Output the [x, y] coordinate of the center of the cell containing the given text.  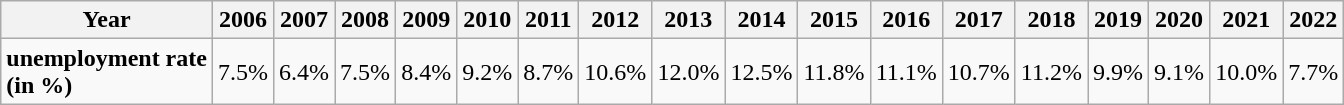
6.4% [304, 72]
10.7% [978, 72]
2008 [366, 20]
9.2% [488, 72]
11.8% [834, 72]
12.5% [762, 72]
2014 [762, 20]
2009 [426, 20]
7.7% [1314, 72]
2011 [548, 20]
12.0% [688, 72]
2013 [688, 20]
8.7% [548, 72]
2022 [1314, 20]
9.9% [1118, 72]
10.0% [1246, 72]
11.1% [906, 72]
Year [107, 20]
2012 [616, 20]
2006 [242, 20]
2021 [1246, 20]
unemployment rate(in %) [107, 72]
2016 [906, 20]
9.1% [1180, 72]
2010 [488, 20]
2018 [1051, 20]
2015 [834, 20]
2020 [1180, 20]
8.4% [426, 72]
11.2% [1051, 72]
2007 [304, 20]
10.6% [616, 72]
2019 [1118, 20]
2017 [978, 20]
